Pinpoint the cell where the given text exists, returning its [X, Y] midpoint coordinate. 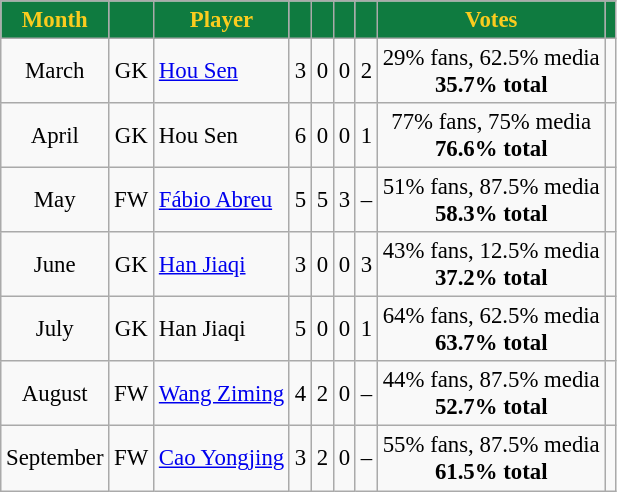
43% fans, 12.5% media37.2% total [491, 264]
April [55, 136]
51% fans, 87.5% media58.3% total [491, 200]
Votes [491, 20]
September [55, 458]
55% fans, 87.5% media61.5% total [491, 458]
Month [55, 20]
4 [300, 394]
July [55, 330]
77% fans, 75% media76.6% total [491, 136]
May [55, 200]
June [55, 264]
March [55, 72]
6 [300, 136]
Cao Yongjing [222, 458]
64% fans, 62.5% media63.7% total [491, 330]
Fábio Abreu [222, 200]
Player [222, 20]
44% fans, 87.5% media52.7% total [491, 394]
August [55, 394]
Wang Ziming [222, 394]
29% fans, 62.5% media35.7% total [491, 72]
